Identify which cell holds the provided text, then report its (X, Y) central coordinate. 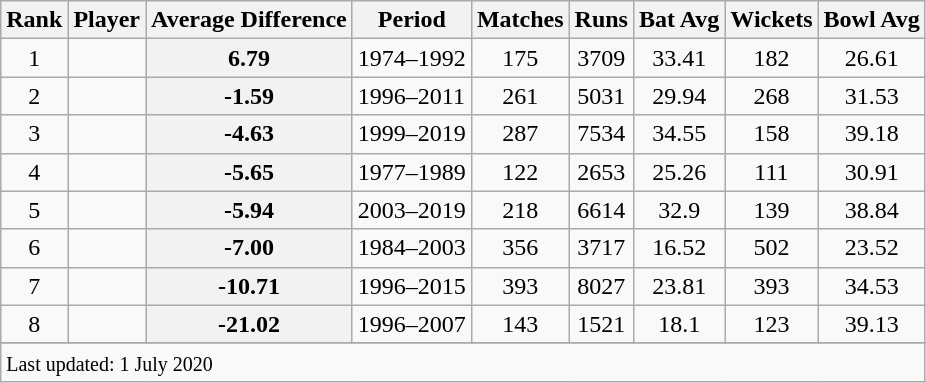
356 (520, 248)
2003–2019 (412, 210)
5031 (601, 96)
-7.00 (250, 248)
34.55 (678, 134)
218 (520, 210)
1999–2019 (412, 134)
16.52 (678, 248)
1996–2015 (412, 286)
Runs (601, 20)
34.53 (872, 286)
6.79 (250, 58)
39.13 (872, 324)
3709 (601, 58)
123 (772, 324)
287 (520, 134)
33.41 (678, 58)
-10.71 (250, 286)
31.53 (872, 96)
1 (34, 58)
30.91 (872, 172)
Player (107, 20)
122 (520, 172)
6614 (601, 210)
23.52 (872, 248)
Bat Avg (678, 20)
1974–1992 (412, 58)
-4.63 (250, 134)
1996–2011 (412, 96)
502 (772, 248)
143 (520, 324)
261 (520, 96)
18.1 (678, 324)
8 (34, 324)
29.94 (678, 96)
182 (772, 58)
3717 (601, 248)
Last updated: 1 July 2020 (464, 362)
26.61 (872, 58)
Average Difference (250, 20)
Period (412, 20)
23.81 (678, 286)
8027 (601, 286)
-1.59 (250, 96)
Rank (34, 20)
-5.94 (250, 210)
6 (34, 248)
38.84 (872, 210)
2 (34, 96)
32.9 (678, 210)
4 (34, 172)
Bowl Avg (872, 20)
139 (772, 210)
111 (772, 172)
1996–2007 (412, 324)
Wickets (772, 20)
5 (34, 210)
1977–1989 (412, 172)
3 (34, 134)
25.26 (678, 172)
7 (34, 286)
-21.02 (250, 324)
Matches (520, 20)
158 (772, 134)
2653 (601, 172)
175 (520, 58)
-5.65 (250, 172)
7534 (601, 134)
1984–2003 (412, 248)
268 (772, 96)
39.18 (872, 134)
1521 (601, 324)
